Return the [X, Y] coordinate for the center point of the cell that contains the specified text.  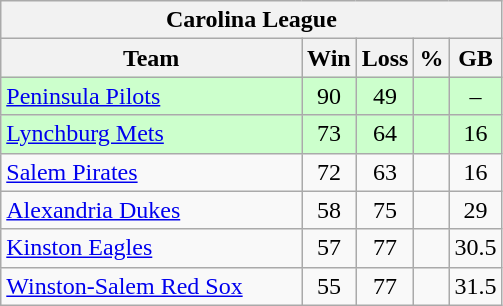
57 [330, 248]
29 [476, 210]
30.5 [476, 248]
GB [476, 58]
Win [330, 58]
64 [385, 134]
55 [330, 286]
Team [152, 58]
72 [330, 172]
– [476, 96]
Lynchburg Mets [152, 134]
90 [330, 96]
73 [330, 134]
Loss [385, 58]
% [432, 58]
31.5 [476, 286]
Carolina League [252, 20]
Alexandria Dukes [152, 210]
Winston-Salem Red Sox [152, 286]
63 [385, 172]
Peninsula Pilots [152, 96]
75 [385, 210]
Salem Pirates [152, 172]
Kinston Eagles [152, 248]
49 [385, 96]
58 [330, 210]
